Output the (x, y) coordinate of the center of the cell containing the given text.  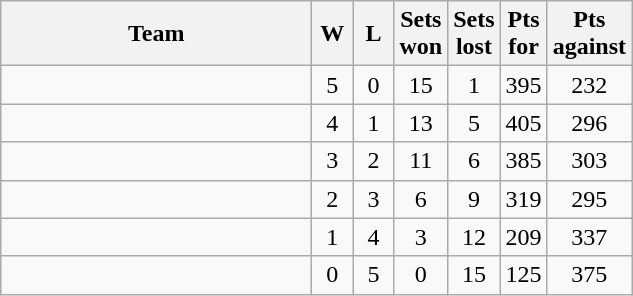
11 (421, 161)
Pts against (589, 34)
9 (474, 199)
303 (589, 161)
375 (589, 275)
Sets lost (474, 34)
296 (589, 123)
12 (474, 237)
L (374, 34)
405 (524, 123)
385 (524, 161)
319 (524, 199)
209 (524, 237)
Team (156, 34)
295 (589, 199)
395 (524, 85)
125 (524, 275)
13 (421, 123)
232 (589, 85)
Sets won (421, 34)
337 (589, 237)
W (332, 34)
Pts for (524, 34)
